Extract the [x, y] coordinate from the center of the cell holding the provided text.  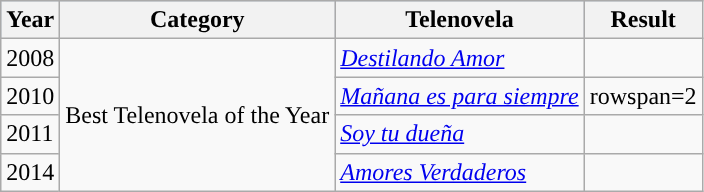
2014 [30, 172]
2011 [30, 134]
Year [30, 20]
Telenovela [460, 20]
Result [643, 20]
Amores Verdaderos [460, 172]
2010 [30, 96]
Destilando Amor [460, 58]
2008 [30, 58]
Soy tu dueña [460, 134]
Best Telenovela of the Year [198, 115]
Mañana es para siempre [460, 96]
rowspan=2 [643, 96]
Category [198, 20]
